Output the (x, y) coordinate of the center of the cell containing the given text.  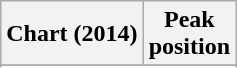
Peakposition (189, 34)
Chart (2014) (72, 34)
